Find where the given text appears and provide that cell's center as [x, y] coordinate. 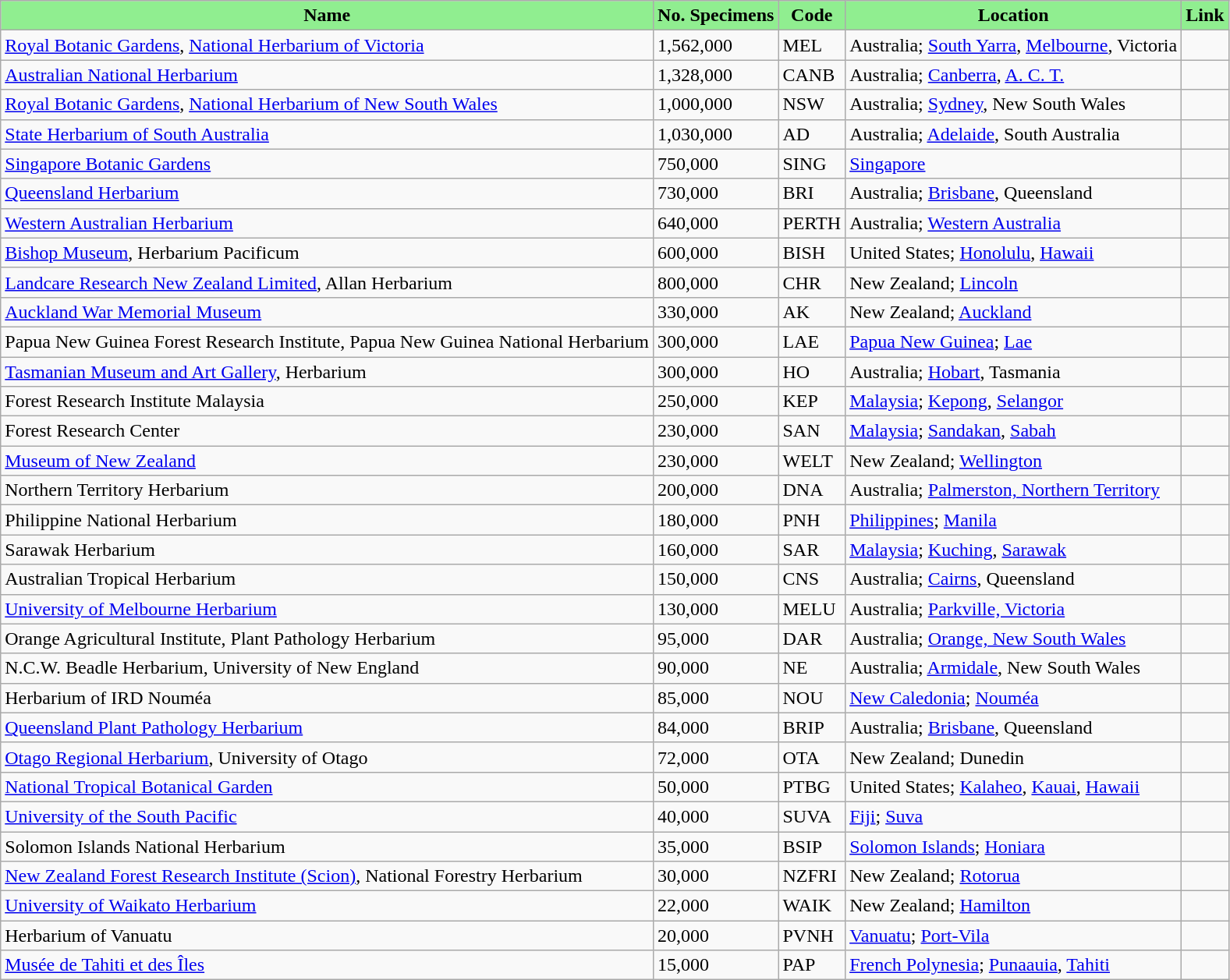
90,000 [716, 668]
800,000 [716, 282]
University of the South Pacific [328, 816]
1,030,000 [716, 134]
84,000 [716, 727]
Australia; Orange, New South Wales [1014, 639]
Code [812, 16]
Tasmanian Museum and Art Gallery, Herbarium [328, 372]
35,000 [716, 846]
BSIP [812, 846]
730,000 [716, 193]
15,000 [716, 965]
130,000 [716, 609]
New Caledonia; Nouméa [1014, 698]
Otago Regional Herbarium, University of Otago [328, 757]
Australia; Armidale, New South Wales [1014, 668]
LAE [812, 341]
85,000 [716, 698]
330,000 [716, 312]
MELU [812, 609]
1,328,000 [716, 75]
50,000 [716, 787]
New Zealand; Auckland [1014, 312]
Malaysia; Kepong, Selangor [1014, 402]
Australia; Palmerston, Northern Territory [1014, 490]
BRIP [812, 727]
PVNH [812, 936]
Sarawak Herbarium [328, 550]
MEL [812, 45]
Bishop Museum, Herbarium Pacificum [328, 253]
Australia; Parkville, Victoria [1014, 609]
160,000 [716, 550]
22,000 [716, 906]
Herbarium of Vanuatu [328, 936]
640,000 [716, 223]
Museum of New Zealand [328, 461]
HO [812, 372]
Papua New Guinea; Lae [1014, 341]
United States; Kalaheo, Kauai, Hawaii [1014, 787]
New Zealand; Dunedin [1014, 757]
Philippine National Herbarium [328, 520]
Australia; Western Australia [1014, 223]
72,000 [716, 757]
DAR [812, 639]
University of Melbourne Herbarium [328, 609]
Singapore [1014, 164]
Auckland War Memorial Museum [328, 312]
KEP [812, 402]
750,000 [716, 164]
New Zealand; Lincoln [1014, 282]
250,000 [716, 402]
NSW [812, 104]
NZFRI [812, 876]
Australia; Sydney, New South Wales [1014, 104]
1,000,000 [716, 104]
BRI [812, 193]
Forest Research Center [328, 431]
1,562,000 [716, 45]
SUVA [812, 816]
600,000 [716, 253]
20,000 [716, 936]
DNA [812, 490]
United States; Honolulu, Hawaii [1014, 253]
PNH [812, 520]
180,000 [716, 520]
University of Waikato Herbarium [328, 906]
Fiji; Suva [1014, 816]
Royal Botanic Gardens, National Herbarium of Victoria [328, 45]
New Zealand; Hamilton [1014, 906]
BISH [812, 253]
150,000 [716, 579]
OTA [812, 757]
N.C.W. Beadle Herbarium, University of New England [328, 668]
National Tropical Botanical Garden [328, 787]
Australia; Hobart, Tasmania [1014, 372]
NE [812, 668]
No. Specimens [716, 16]
Papua New Guinea Forest Research Institute, Papua New Guinea National Herbarium [328, 341]
SAN [812, 431]
Australia; Cairns, Queensland [1014, 579]
Herbarium of IRD Nouméa [328, 698]
AK [812, 312]
Location [1014, 16]
AD [812, 134]
40,000 [716, 816]
Queensland Herbarium [328, 193]
Orange Agricultural Institute, Plant Pathology Herbarium [328, 639]
NOU [812, 698]
Philippines; Manila [1014, 520]
Singapore Botanic Gardens [328, 164]
Northern Territory Herbarium [328, 490]
SAR [812, 550]
PTBG [812, 787]
Musée de Tahiti et des Îles [328, 965]
Australia; Adelaide, South Australia [1014, 134]
CNS [812, 579]
Forest Research Institute Malaysia [328, 402]
Solomon Islands National Herbarium [328, 846]
New Zealand; Rotorua [1014, 876]
Vanuatu; Port-Vila [1014, 936]
CANB [812, 75]
New Zealand; Wellington [1014, 461]
200,000 [716, 490]
French Polynesia; Punaauia, Tahiti [1014, 965]
Australian National Herbarium [328, 75]
Australian Tropical Herbarium [328, 579]
PERTH [812, 223]
95,000 [716, 639]
Solomon Islands; Honiara [1014, 846]
Australia; Canberra, A. C. T. [1014, 75]
Name [328, 16]
Royal Botanic Gardens, National Herbarium of New South Wales [328, 104]
Malaysia; Kuching, Sarawak [1014, 550]
Australia; South Yarra, Melbourne, Victoria [1014, 45]
30,000 [716, 876]
Malaysia; Sandakan, Sabah [1014, 431]
Queensland Plant Pathology Herbarium [328, 727]
CHR [812, 282]
State Herbarium of South Australia [328, 134]
WELT [812, 461]
Link [1205, 16]
PAP [812, 965]
WAIK [812, 906]
New Zealand Forest Research Institute (Scion), National Forestry Herbarium [328, 876]
SING [812, 164]
Landcare Research New Zealand Limited, Allan Herbarium [328, 282]
Western Australian Herbarium [328, 223]
